Determine the (x, y) coordinate at the center of the cell enclosing the given text.  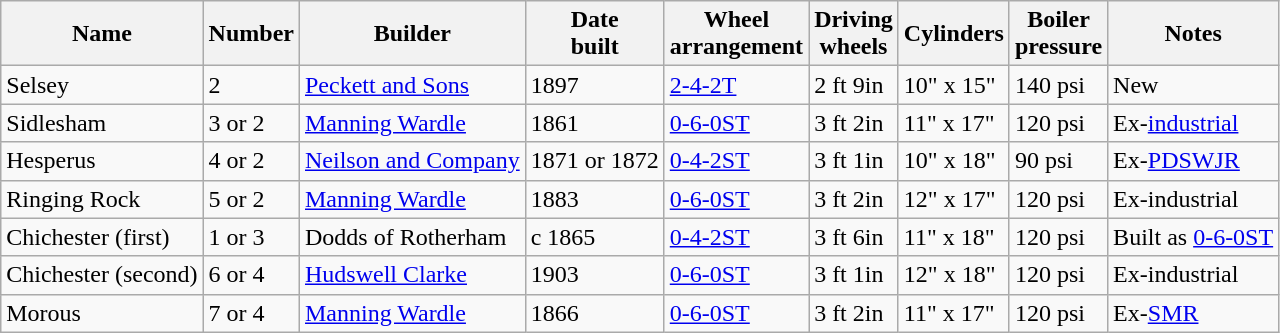
Number (251, 34)
5 or 2 (251, 199)
90 psi (1058, 161)
Ex-PDSWJR (1194, 161)
1866 (594, 313)
10" x 15" (954, 85)
11" x 18" (954, 237)
Built as 0-6-0ST (1194, 237)
1897 (594, 85)
Peckett and Sons (412, 85)
2 (251, 85)
Ringing Rock (102, 199)
Notes (1194, 34)
Datebuilt (594, 34)
Drivingwheels (854, 34)
Boilerpressure (1058, 34)
140 psi (1058, 85)
Ex-SMR (1194, 313)
12" x 17" (954, 199)
1883 (594, 199)
New (1194, 85)
Hudswell Clarke (412, 275)
Dodds of Rotherham (412, 237)
Cylinders (954, 34)
Wheelarrangement (736, 34)
Chichester (second) (102, 275)
10" x 18" (954, 161)
Chichester (first) (102, 237)
1 or 3 (251, 237)
Morous (102, 313)
1871 or 1872 (594, 161)
Sidlesham (102, 123)
4 or 2 (251, 161)
1903 (594, 275)
3 ft 6in (854, 237)
c 1865 (594, 237)
Builder (412, 34)
6 or 4 (251, 275)
12" x 18" (954, 275)
Neilson and Company (412, 161)
3 or 2 (251, 123)
Hesperus (102, 161)
7 or 4 (251, 313)
2-4-2T (736, 85)
1861 (594, 123)
Selsey (102, 85)
2 ft 9in (854, 85)
Name (102, 34)
